Extract the [x, y] coordinate from the center of the cell holding the provided text.  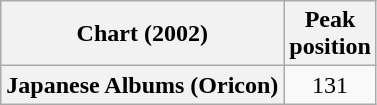
Japanese Albums (Oricon) [142, 85]
Chart (2002) [142, 34]
131 [330, 85]
Peakposition [330, 34]
